Determine the (X, Y) coordinate at the center of the cell enclosing the given text.  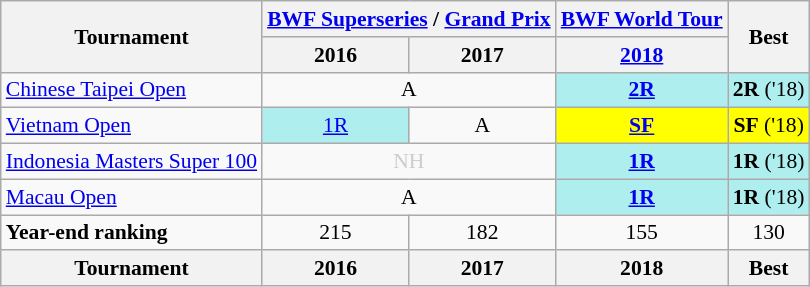
Chinese Taipei Open (132, 90)
Year-end ranking (132, 233)
Indonesia Masters Super 100 (132, 162)
BWF World Tour (642, 19)
182 (482, 233)
Macau Open (132, 197)
2R (642, 90)
BWF Superseries / Grand Prix (409, 19)
NH (409, 162)
2R ('18) (769, 90)
Vietnam Open (132, 126)
215 (336, 233)
SF ('18) (769, 126)
SF (642, 126)
130 (769, 233)
155 (642, 233)
